Return the [X, Y] coordinate for the center point of the cell that contains the specified text.  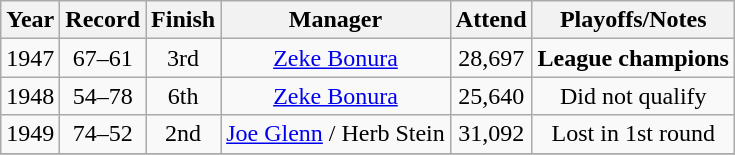
Did not qualify [633, 96]
31,092 [491, 134]
1948 [30, 96]
Attend [491, 20]
Playoffs/Notes [633, 20]
28,697 [491, 58]
League champions [633, 58]
Manager [336, 20]
1949 [30, 134]
Lost in 1st round [633, 134]
3rd [184, 58]
Finish [184, 20]
74–52 [103, 134]
Joe Glenn / Herb Stein [336, 134]
6th [184, 96]
67–61 [103, 58]
1947 [30, 58]
54–78 [103, 96]
Record [103, 20]
25,640 [491, 96]
2nd [184, 134]
Year [30, 20]
